Output the (x, y) coordinate of the center of the cell containing the given text.  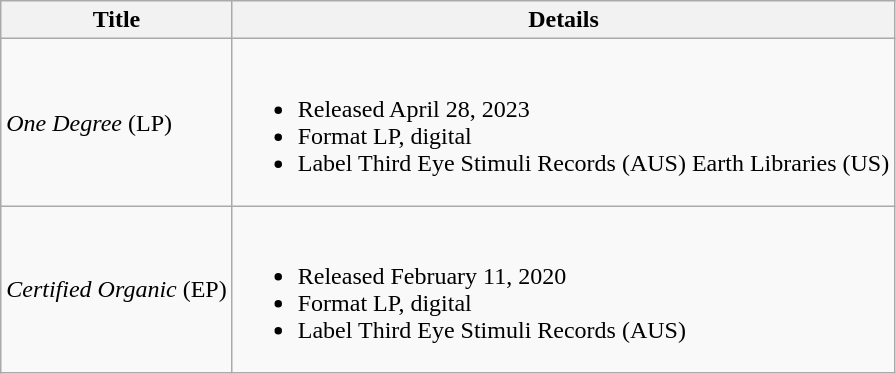
One Degree (LP) (116, 122)
Released April 28, 2023Format LP, digitalLabel Third Eye Stimuli Records (AUS) Earth Libraries (US) (563, 122)
Released February 11, 2020Format LP, digitalLabel Third Eye Stimuli Records (AUS) (563, 290)
Title (116, 20)
Details (563, 20)
Certified Organic (EP) (116, 290)
